Determine the [x, y] coordinate at the center of the cell enclosing the given text.  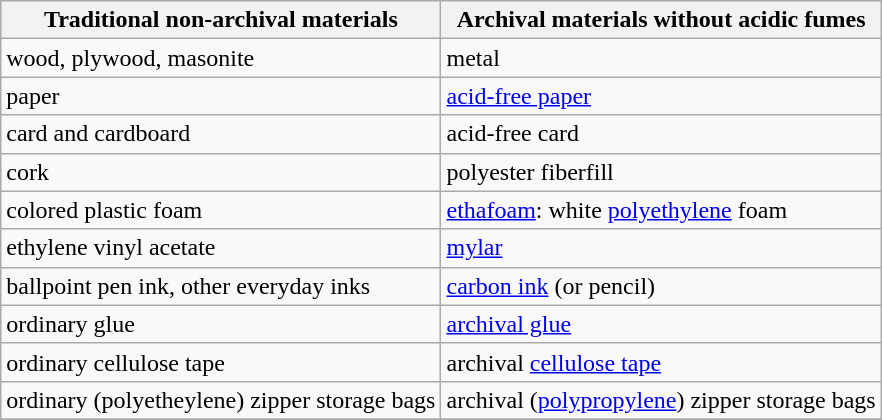
cork [221, 172]
ordinary glue [221, 324]
acid-free paper [661, 96]
archival (polypropylene) zipper storage bags [661, 400]
ethafoam: white polyethylene foam [661, 210]
mylar [661, 248]
card and cardboard [221, 134]
archival cellulose tape [661, 362]
polyester fiberfill [661, 172]
wood, plywood, masonite [221, 58]
carbon ink (or pencil) [661, 286]
ordinary (polyetheylene) zipper storage bags [221, 400]
ethylene vinyl acetate [221, 248]
Archival materials without acidic fumes [661, 20]
paper [221, 96]
colored plastic foam [221, 210]
acid-free card [661, 134]
Traditional non-archival materials [221, 20]
ordinary cellulose tape [221, 362]
archival glue [661, 324]
ballpoint pen ink, other everyday inks [221, 286]
metal [661, 58]
